Return the (X, Y) coordinate for the center point of the cell that contains the specified text.  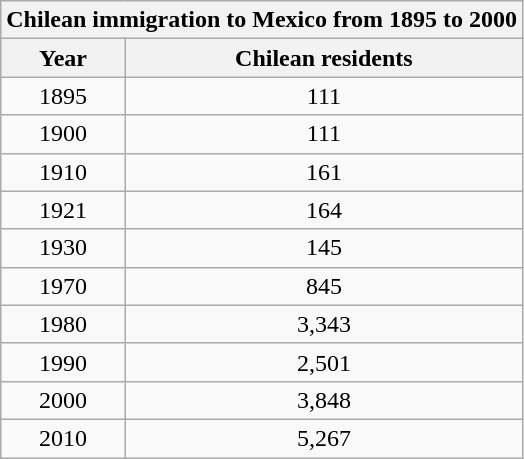
1900 (63, 134)
2010 (63, 438)
1970 (63, 286)
3,848 (324, 400)
1930 (63, 248)
1980 (63, 324)
1910 (63, 172)
5,267 (324, 438)
2000 (63, 400)
164 (324, 210)
3,343 (324, 324)
Chilean residents (324, 58)
2,501 (324, 362)
161 (324, 172)
1895 (63, 96)
1990 (63, 362)
Year (63, 58)
Chilean immigration to Mexico from 1895 to 2000 (262, 20)
845 (324, 286)
1921 (63, 210)
145 (324, 248)
